For the text-containing cell, return its midpoint in [x, y] coordinate format. 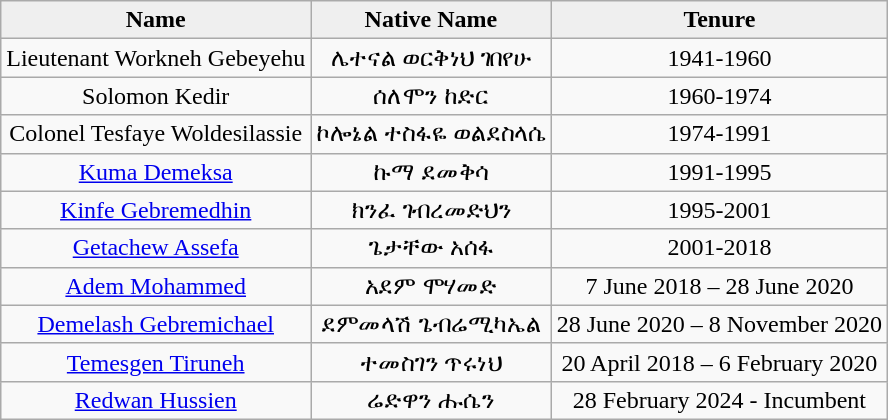
1995-2001 [719, 210]
ኩማ ደመቅሳ [432, 172]
ጌታቸው አሰፋ [432, 248]
Adem Mohammed [156, 286]
1991-1995 [719, 172]
አደም ሞሃመድ [432, 286]
ክንፈ ገብረመድህን [432, 210]
Colonel Tesfaye Woldesilassie [156, 134]
ኮሎኔል ተስፋዬ ወልደስላሴ [432, 134]
Name [156, 20]
1941-1960 [719, 58]
Kinfe Gebremedhin [156, 210]
Solomon Kedir [156, 96]
Tenure [719, 20]
Temesgen Tiruneh [156, 362]
2001-2018 [719, 248]
28 June 2020 – 8 November 2020 [719, 324]
7 June 2018 – 28 June 2020 [719, 286]
ሬድዋን ሑሴን [432, 400]
Getachew Assefa [156, 248]
Redwan Hussien [156, 400]
20 April 2018 – 6 February 2020 [719, 362]
Kuma Demeksa [156, 172]
ሌተናል ወርቅነህ ገበየሁ [432, 58]
Native Name [432, 20]
1974-1991 [719, 134]
Demelash Gebremichael [156, 324]
1960-1974 [719, 96]
ተመስገን ጥሩነህ [432, 362]
ደምመላሽ ጌብሬሚካኤል [432, 324]
ሰለሞን ከድር [432, 96]
Lieutenant Workneh Gebeyehu [156, 58]
28 February 2024 - Incumbent [719, 400]
